Identify which cell holds the provided text, then report its (X, Y) central coordinate. 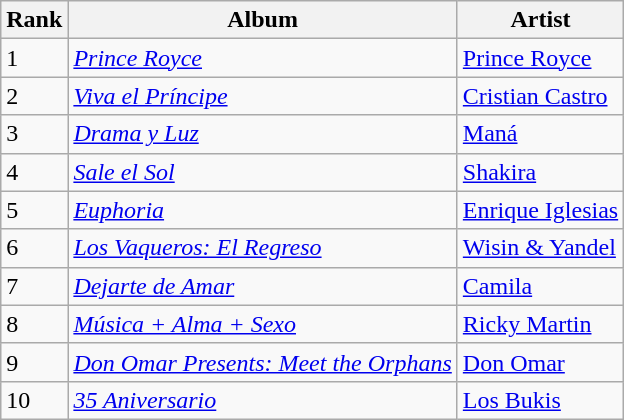
Album (262, 20)
8 (34, 324)
Viva el Príncipe (262, 96)
Maná (540, 134)
Wisin & Yandel (540, 248)
7 (34, 286)
2 (34, 96)
Camila (540, 286)
6 (34, 248)
4 (34, 172)
Drama y Luz (262, 134)
10 (34, 400)
Ricky Martin (540, 324)
Euphoria (262, 210)
Don Omar Presents: Meet the Orphans (262, 362)
Don Omar (540, 362)
Dejarte de Amar (262, 286)
35 Aniversario (262, 400)
Sale el Sol (262, 172)
Música + Alma + Sexo (262, 324)
1 (34, 58)
Shakira (540, 172)
Artist (540, 20)
Cristian Castro (540, 96)
9 (34, 362)
Rank (34, 20)
Los Bukis (540, 400)
Los Vaqueros: El Regreso (262, 248)
Enrique Iglesias (540, 210)
3 (34, 134)
5 (34, 210)
